Locate the cell with the specified text and output its (X, Y) center coordinate. 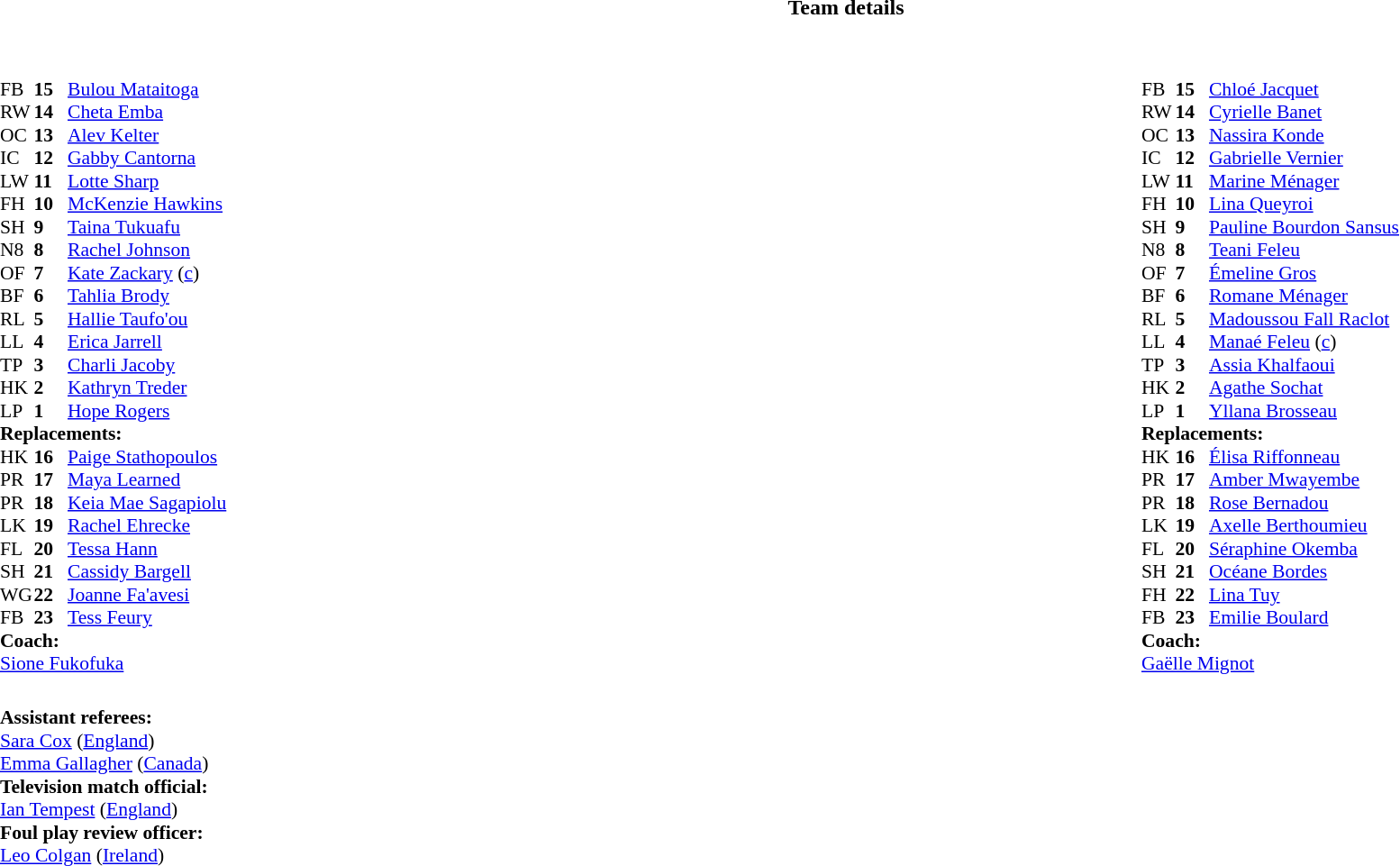
Rachel Johnson (147, 250)
Taina Tukuafu (147, 227)
Romane Ménager (1305, 296)
Joanne Fa'avesi (147, 595)
Rose Bernadou (1305, 503)
Cheta Emba (147, 113)
Maya Learned (147, 480)
Charli Jacoby (147, 365)
Sione Fukofuka (114, 664)
Alev Kelter (147, 135)
Yllana Brosseau (1305, 411)
McKenzie Hawkins (147, 205)
Keia Mae Sagapiolu (147, 503)
Élisa Riffonneau (1305, 457)
Paige Stathopoulos (147, 457)
Lina Queyroi (1305, 205)
Cassidy Bargell (147, 572)
Agathe Sochat (1305, 388)
Hope Rogers (147, 411)
Teani Feleu (1305, 250)
Tessa Hann (147, 549)
Rachel Ehrecke (147, 525)
Lina Tuy (1305, 595)
Chloé Jacquet (1305, 89)
Gabrielle Vernier (1305, 158)
Gaëlle Mignot (1270, 664)
Madoussou Fall Raclot (1305, 319)
Manaé Feleu (c) (1305, 342)
Kathryn Treder (147, 388)
WG (17, 595)
Tahlia Brody (147, 296)
Nassira Konde (1305, 135)
Assia Khalfaoui (1305, 365)
Axelle Berthoumieu (1305, 525)
Gabby Cantorna (147, 158)
Emilie Boulard (1305, 617)
Cyrielle Banet (1305, 113)
Émeline Gros (1305, 273)
Erica Jarrell (147, 342)
Hallie Taufo'ou (147, 319)
Amber Mwayembe (1305, 480)
Océane Bordes (1305, 572)
Pauline Bourdon Sansus (1305, 227)
Kate Zackary (c) (147, 273)
Tess Feury (147, 617)
Marine Ménager (1305, 181)
Lotte Sharp (147, 181)
Séraphine Okemba (1305, 549)
Bulou Mataitoga (147, 89)
